From the cell containing the given text, extract its center point as [X, Y] coordinate. 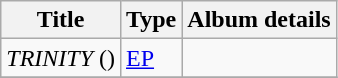
Title [61, 20]
TRINITY () [61, 58]
EP [150, 58]
Album details [259, 20]
Type [150, 20]
